Identify which cell holds the provided text, then report its (X, Y) central coordinate. 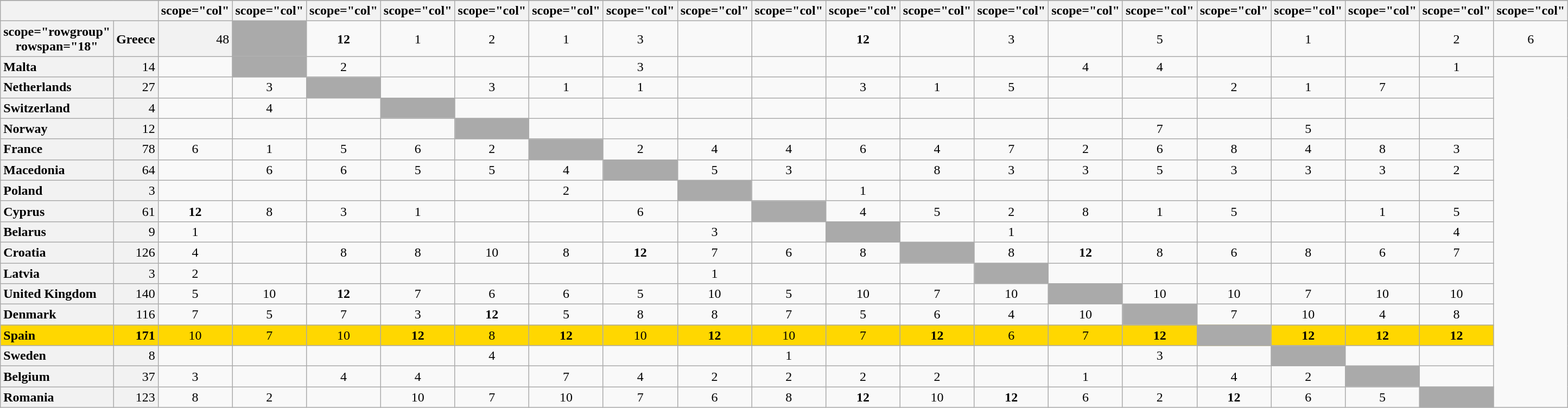
Spain (57, 335)
Romania (57, 397)
France (57, 149)
Macedonia (57, 170)
27 (136, 87)
Cyprus (57, 211)
Switzerland (57, 108)
United Kingdom (57, 294)
64 (136, 170)
Malta (57, 67)
37 (136, 377)
Croatia (57, 252)
48 (195, 39)
Denmark (57, 315)
171 (136, 335)
140 (136, 294)
Poland (57, 190)
Latvia (57, 273)
Netherlands (57, 87)
Greece (136, 39)
61 (136, 211)
14 (136, 67)
123 (136, 397)
9 (136, 232)
Sweden (57, 356)
Belgium (57, 377)
Belarus (57, 232)
126 (136, 252)
78 (136, 149)
Norway (57, 129)
116 (136, 315)
scope="rowgroup" rowspan="18" (57, 39)
